Pinpoint the cell where the given text exists, returning its (x, y) midpoint coordinate. 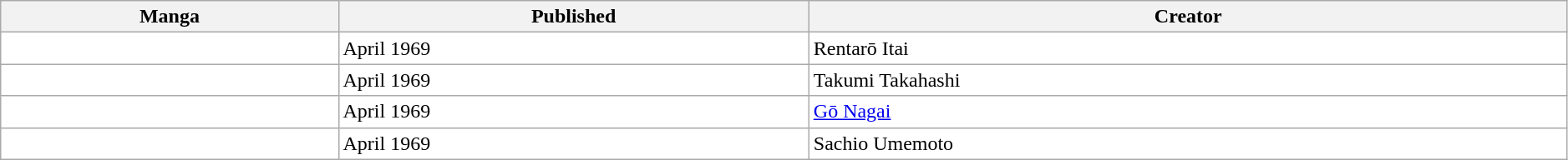
Creator (1188, 17)
Manga (170, 17)
Sachio Umemoto (1188, 143)
Gō Nagai (1188, 112)
Published (573, 17)
Takumi Takahashi (1188, 80)
Rentarō Itai (1188, 48)
